Output the [X, Y] coordinate of the center of the cell containing the given text.  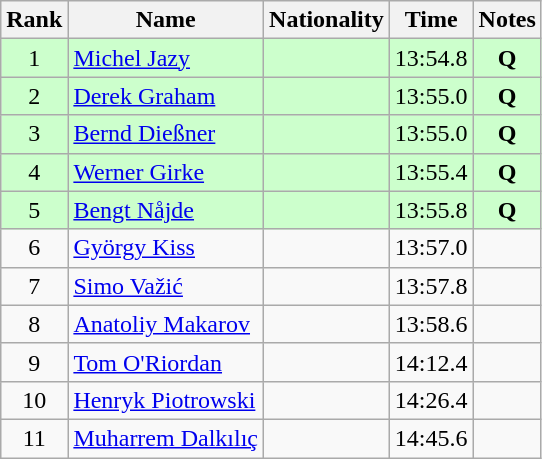
13:55.8 [431, 210]
13:55.4 [431, 172]
Bernd Dießner [166, 134]
3 [34, 134]
Michel Jazy [166, 58]
Rank [34, 20]
7 [34, 286]
14:12.4 [431, 362]
9 [34, 362]
Nationality [327, 20]
Muharrem Dalkılıç [166, 438]
10 [34, 400]
Time [431, 20]
11 [34, 438]
14:26.4 [431, 400]
13:57.8 [431, 286]
6 [34, 248]
Anatoliy Makarov [166, 324]
8 [34, 324]
4 [34, 172]
2 [34, 96]
Henryk Piotrowski [166, 400]
13:57.0 [431, 248]
Name [166, 20]
Derek Graham [166, 96]
Simo Važić [166, 286]
5 [34, 210]
Notes [507, 20]
13:58.6 [431, 324]
13:54.8 [431, 58]
14:45.6 [431, 438]
Werner Girke [166, 172]
Bengt Nåjde [166, 210]
György Kiss [166, 248]
1 [34, 58]
Tom O'Riordan [166, 362]
